Extract the (X, Y) coordinate from the center of the cell holding the provided text.  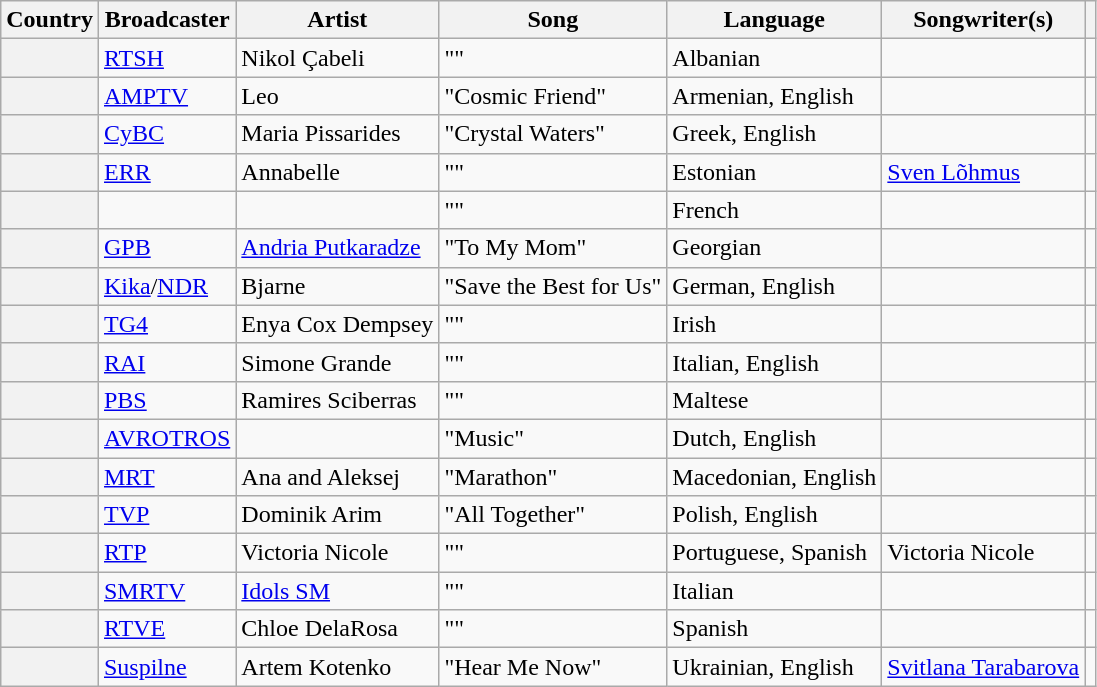
"Crystal Waters" (553, 134)
Song (553, 20)
Andria Putkaradze (338, 248)
Sven Lõhmus (984, 172)
Albanian (774, 58)
Chloe DelaRosa (338, 629)
Polish, English (774, 515)
ERR (166, 172)
RTSH (166, 58)
TVP (166, 515)
Italian, English (774, 362)
Language (774, 20)
"Hear Me Now" (553, 667)
GPB (166, 248)
Broadcaster (166, 20)
Ukrainian, English (774, 667)
Idols SM (338, 591)
PBS (166, 400)
French (774, 210)
Songwriter(s) (984, 20)
Irish (774, 324)
AVROTROS (166, 438)
Artem Kotenko (338, 667)
Svitlana Tarabarova (984, 667)
Italian (774, 591)
"Marathon" (553, 477)
Ramires Sciberras (338, 400)
Artist (338, 20)
Spanish (774, 629)
Dominik Arim (338, 515)
"All Together" (553, 515)
RTVE (166, 629)
Bjarne (338, 286)
CyBC (166, 134)
Armenian, English (774, 96)
German, English (774, 286)
Greek, English (774, 134)
Nikol Çabeli (338, 58)
MRT (166, 477)
AMPTV (166, 96)
Georgian (774, 248)
"To My Mom" (553, 248)
Leo (338, 96)
"Cosmic Friend" (553, 96)
Suspilne (166, 667)
Country (50, 20)
Portuguese, Spanish (774, 553)
"Save the Best for Us" (553, 286)
Enya Cox Dempsey (338, 324)
Maltese (774, 400)
Dutch, English (774, 438)
SMRTV (166, 591)
"Music" (553, 438)
TG4 (166, 324)
Ana and Aleksej (338, 477)
Maria Pissarides (338, 134)
Kika/NDR (166, 286)
Annabelle (338, 172)
RTP (166, 553)
RAI (166, 362)
Macedonian, English (774, 477)
Simone Grande (338, 362)
Estonian (774, 172)
